Scan for the cell matching the given text and deliver its (X, Y) coordinate at center. 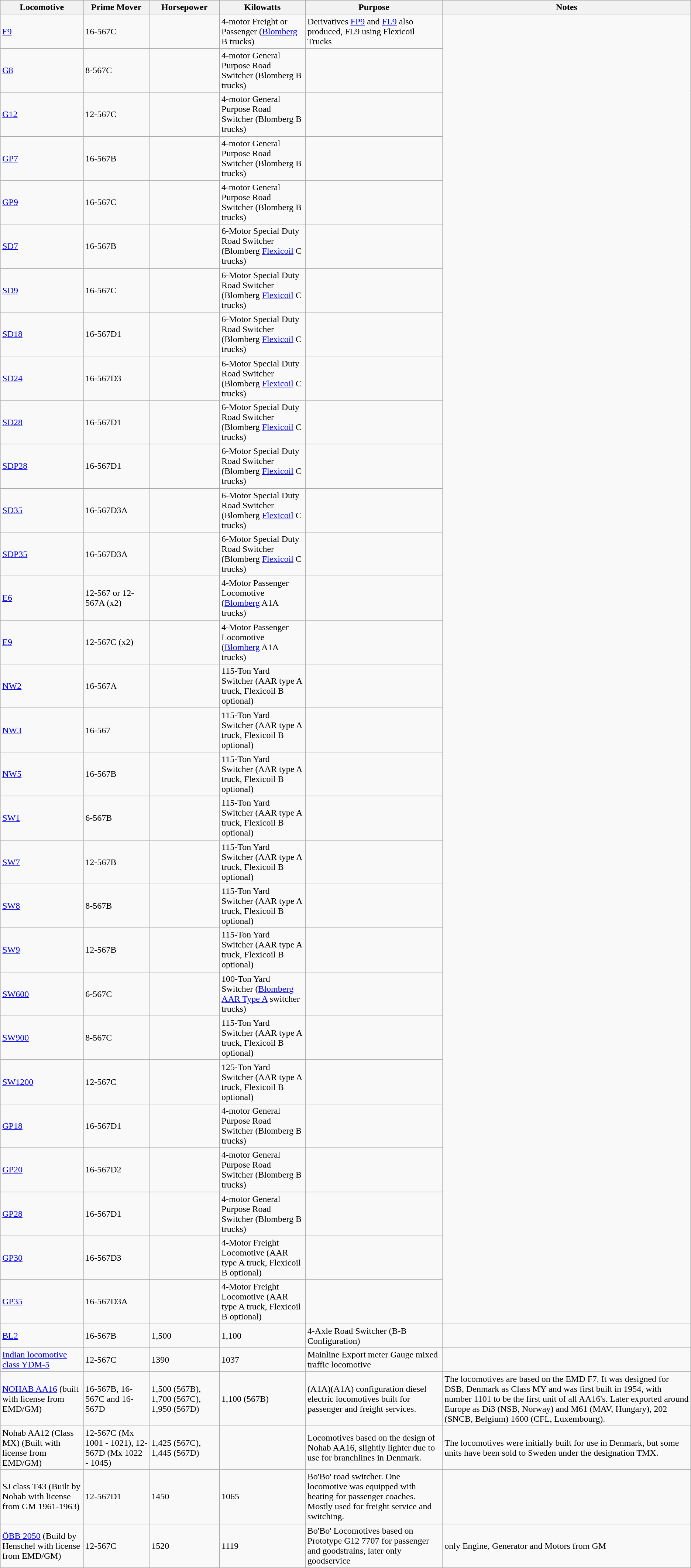
12-567D1 (117, 1497)
SD18 (42, 334)
1450 (185, 1497)
125-Ton Yard Switcher (AAR type A truck, Flexicoil B optional) (263, 1082)
Bo'Bo' road switcher. One locomotive was equipped with heating for passenger coaches. Mostly used for freight service and switching. (374, 1497)
4-Axle Road Switcher (B-B Configuration) (374, 1336)
Derivatives FP9 and FL9 also produced, FL9 using Flexicoil Trucks (374, 31)
Bo'Bo' Locomotives based on Prototype G12 7707 for passenger and goodstrains, later only goodservice (374, 1545)
SW600 (42, 994)
NW3 (42, 730)
SJ class T43 (Built by Nohab with license from GM 1961-1963) (42, 1497)
6-567C (117, 994)
SW1 (42, 818)
E9 (42, 642)
SD28 (42, 422)
Indian locomotive class YDM-5 (42, 1360)
F9 (42, 31)
BL2 (42, 1336)
1,100 (567B) (263, 1399)
SW7 (42, 862)
SD35 (42, 510)
NW5 (42, 774)
ÖBB 2050 (Build by Henschel with license from EMD/GM) (42, 1545)
The locomotives were initially built for use in Denmark, but some units have been sold to Sweden under the designation TMX. (567, 1448)
GP7 (42, 158)
1119 (263, 1545)
Notes (567, 7)
GP20 (42, 1169)
1390 (185, 1360)
1065 (263, 1497)
4-motor Freight or Passenger (Blomberg B trucks) (263, 31)
1,425 (567C), 1,445 (567D) (185, 1448)
Horsepower (185, 7)
SD7 (42, 246)
12-567C (Mx 1001 - 1021), 12-567D (Mx 1022 - 1045) (117, 1448)
Purpose (374, 7)
NW2 (42, 686)
GP28 (42, 1214)
1,500 (567B), 1,700 (567C), 1,950 (567D) (185, 1399)
Kilowatts (263, 7)
1037 (263, 1360)
G12 (42, 115)
SW9 (42, 950)
Nohab AA12 (Class MX) (Built with license from EMD/GM) (42, 1448)
1,500 (185, 1336)
GP18 (42, 1126)
G8 (42, 70)
SDP28 (42, 466)
NOHAB AA16 (built with license from EMD/GM) (42, 1399)
(A1A)(A1A) configuration diesel electric locomotives built for passenger and freight services. (374, 1399)
12-567 or 12-567A (x2) (117, 598)
8-567B (117, 906)
1520 (185, 1545)
SW8 (42, 906)
1,100 (263, 1336)
100-Ton Yard Switcher (Blomberg AAR Type A switcher trucks) (263, 994)
GP35 (42, 1302)
12-567C (x2) (117, 642)
Locomotives based on the design of Nohab AA16, slightly lighter due to use for branchlines in Denmark. (374, 1448)
Prime Mover (117, 7)
SW1200 (42, 1082)
GP9 (42, 202)
16-567 (117, 730)
GP30 (42, 1258)
E6 (42, 598)
16-567B, 16-567C and 16-567D (117, 1399)
6-567B (117, 818)
SD24 (42, 378)
SD9 (42, 290)
16-567D2 (117, 1169)
16-567A (117, 686)
Locomotive (42, 7)
only Engine, Generator and Motors from GM (567, 1545)
Mainline Export meter Gauge mixed traffic locomotive (374, 1360)
SDP35 (42, 554)
SW900 (42, 1038)
